Output the (X, Y) coordinate of the center of the cell containing the given text.  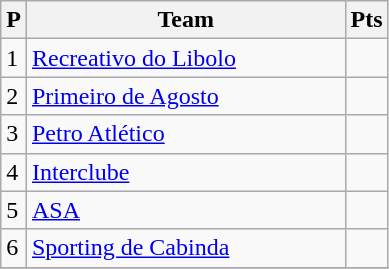
5 (14, 210)
Recreativo do Libolo (186, 58)
1 (14, 58)
Interclube (186, 172)
Pts (366, 20)
3 (14, 134)
6 (14, 248)
Sporting de Cabinda (186, 248)
4 (14, 172)
ASA (186, 210)
Petro Atlético (186, 134)
Team (186, 20)
P (14, 20)
2 (14, 96)
Primeiro de Agosto (186, 96)
